Pinpoint the cell where the given text exists, returning its [X, Y] midpoint coordinate. 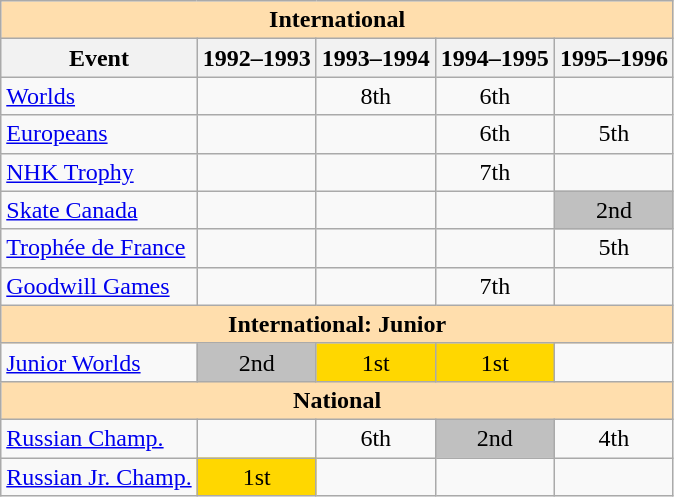
International: Junior [338, 324]
1995–1996 [614, 58]
Event [99, 58]
Trophée de France [99, 248]
Russian Jr. Champ. [99, 477]
National [338, 400]
1994–1995 [494, 58]
8th [376, 96]
4th [614, 438]
Skate Canada [99, 210]
Junior Worlds [99, 362]
NHK Trophy [99, 172]
1993–1994 [376, 58]
Goodwill Games [99, 286]
Russian Champ. [99, 438]
International [338, 20]
Worlds [99, 96]
1992–1993 [256, 58]
Europeans [99, 134]
